Scan for the cell matching the given text and deliver its [X, Y] coordinate at center. 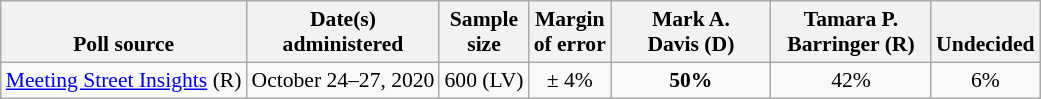
Meeting Street Insights (R) [124, 80]
Tamara P.Barringer (R) [851, 32]
Undecided [985, 32]
± 4% [570, 80]
50% [691, 80]
Mark A.Davis (D) [691, 32]
Poll source [124, 32]
Samplesize [484, 32]
Date(s)administered [342, 32]
42% [851, 80]
600 (LV) [484, 80]
October 24–27, 2020 [342, 80]
6% [985, 80]
Marginof error [570, 32]
